Scan for the cell matching the given text and deliver its [X, Y] coordinate at center. 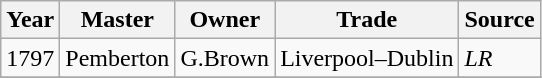
1797 [30, 58]
Liverpool–Dublin [367, 58]
Pemberton [118, 58]
Trade [367, 20]
LR [500, 58]
Owner [225, 20]
G.Brown [225, 58]
Master [118, 20]
Source [500, 20]
Year [30, 20]
